Return (x, y) of the center of cell containing provided text 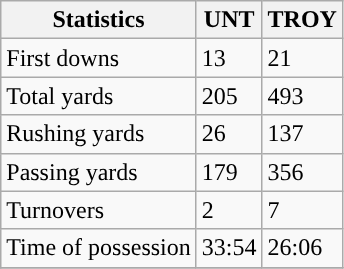
Rushing yards (99, 134)
205 (229, 96)
137 (302, 134)
26 (229, 134)
356 (302, 172)
179 (229, 172)
7 (302, 210)
UNT (229, 20)
26:06 (302, 248)
493 (302, 96)
21 (302, 58)
First downs (99, 58)
Turnovers (99, 210)
Time of possession (99, 248)
13 (229, 58)
2 (229, 210)
TROY (302, 20)
33:54 (229, 248)
Total yards (99, 96)
Passing yards (99, 172)
Statistics (99, 20)
